Return (x, y) of the center of cell containing provided text 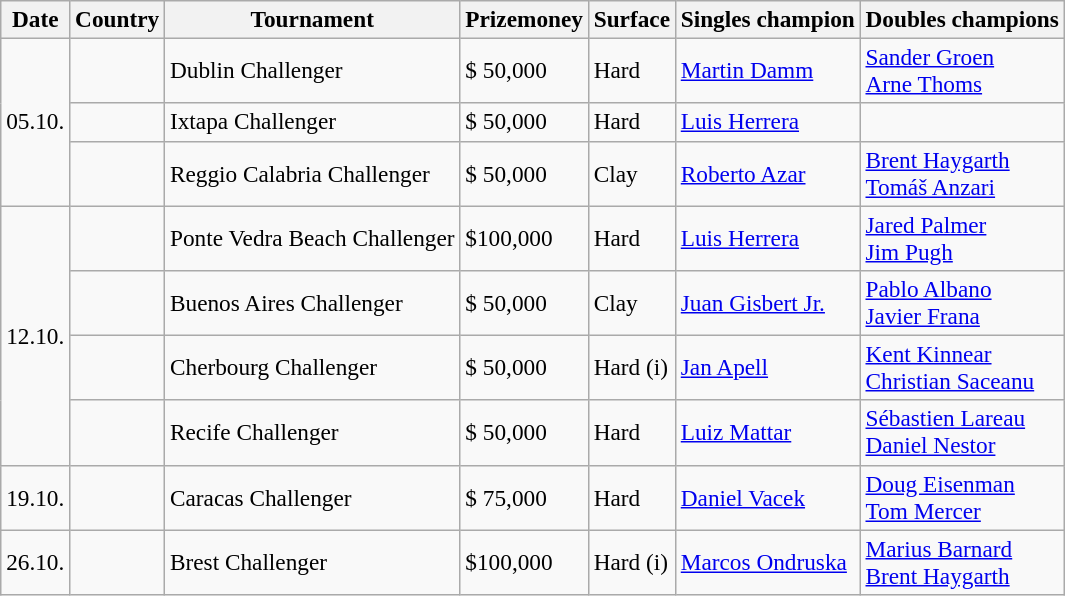
Sébastien Lareau Daniel Nestor (962, 432)
12.10. (36, 334)
Brent Haygarth Tomáš Anzari (962, 174)
Ixtapa Challenger (312, 122)
Sander Groen Arne Thoms (962, 70)
19.10. (36, 498)
Marius Barnard Brent Haygarth (962, 562)
Juan Gisbert Jr. (768, 302)
Recife Challenger (312, 432)
Tournament (312, 19)
Cherbourg Challenger (312, 368)
Country (118, 19)
05.10. (36, 122)
Doug Eisenman Tom Mercer (962, 498)
Ponte Vedra Beach Challenger (312, 238)
Caracas Challenger (312, 498)
Luiz Mattar (768, 432)
Singles champion (768, 19)
Marcos Ondruska (768, 562)
26.10. (36, 562)
Daniel Vacek (768, 498)
Pablo Albano Javier Frana (962, 302)
Jan Apell (768, 368)
Surface (632, 19)
Reggio Calabria Challenger (312, 174)
Brest Challenger (312, 562)
Prizemoney (524, 19)
Date (36, 19)
Doubles champions (962, 19)
Roberto Azar (768, 174)
Martin Damm (768, 70)
Jared Palmer Jim Pugh (962, 238)
$ 75,000 (524, 498)
Kent Kinnear Christian Saceanu (962, 368)
Dublin Challenger (312, 70)
Buenos Aires Challenger (312, 302)
